Identify which cell holds the provided text, then report its [x, y] central coordinate. 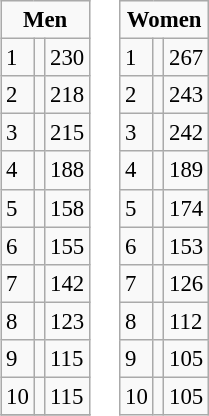
142 [68, 283]
189 [186, 170]
158 [68, 208]
188 [68, 170]
174 [186, 208]
218 [68, 95]
Men [46, 20]
155 [68, 246]
123 [68, 321]
242 [186, 133]
112 [186, 321]
126 [186, 283]
Women [164, 20]
215 [68, 133]
230 [68, 58]
243 [186, 95]
153 [186, 246]
267 [186, 58]
